For the text-containing cell, return its midpoint in [X, Y] coordinate format. 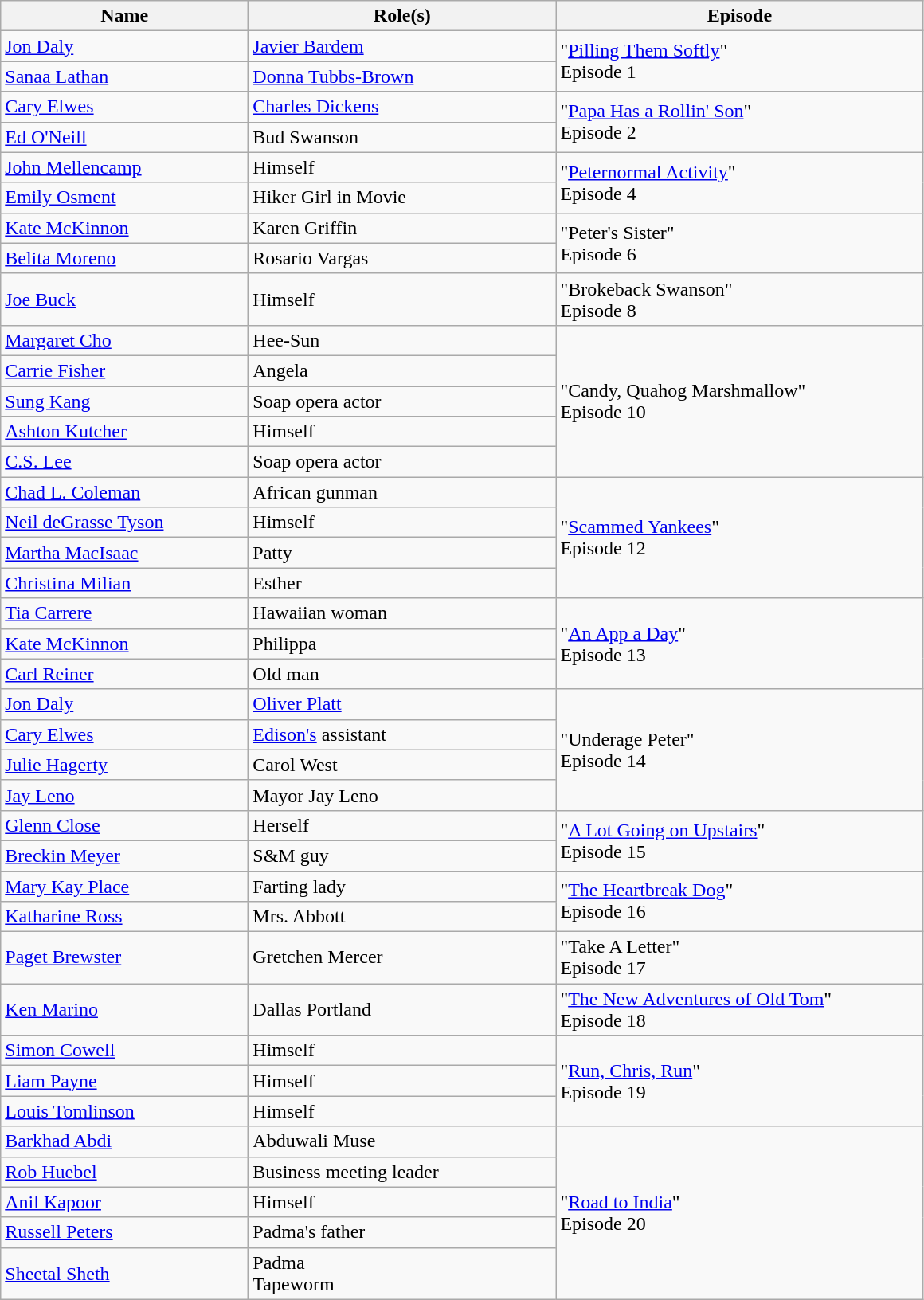
"The New Adventures of Old Tom"Episode 18 [739, 1010]
Carol West [402, 765]
Carrie Fisher [124, 370]
Padma's father [402, 1232]
Karen Griffin [402, 228]
C.S. Lee [124, 462]
Anil Kapoor [124, 1202]
Edison's assistant [402, 734]
"Peter's Sister"Episode 6 [739, 243]
Mary Kay Place [124, 887]
PadmaTapeworm [402, 1273]
"Peternormal Activity"Episode 4 [739, 182]
Hawaiian woman [402, 613]
Sanaa Lathan [124, 76]
Angela [402, 370]
Rob Huebel [124, 1172]
"Papa Has a Rollin' Son"Episode 2 [739, 122]
Role(s) [402, 16]
African gunman [402, 492]
Sheetal Sheth [124, 1273]
Simon Cowell [124, 1051]
Belita Moreno [124, 258]
Carl Reiner [124, 674]
Sung Kang [124, 401]
S&M guy [402, 856]
Russell Peters [124, 1232]
Liam Payne [124, 1081]
Old man [402, 674]
Mayor Jay Leno [402, 795]
"Take A Letter"Episode 17 [739, 957]
Mrs. Abbott [402, 917]
Joe Buck [124, 300]
Tia Carrere [124, 613]
Philippa [402, 644]
Ed O'Neill [124, 137]
Business meeting leader [402, 1172]
"A Lot Going on Upstairs"Episode 15 [739, 840]
"Run, Chris, Run"Episode 19 [739, 1081]
"An App a Day"Episode 13 [739, 644]
"Road to India"Episode 20 [739, 1212]
"Underage Peter"Episode 14 [739, 750]
Julie Hagerty [124, 765]
Breckin Meyer [124, 856]
Name [124, 16]
Patty [402, 553]
Margaret Cho [124, 340]
Hiker Girl in Movie [402, 198]
Ken Marino [124, 1010]
Abduwali Muse [402, 1141]
Farting lady [402, 887]
Episode [739, 16]
Oliver Platt [402, 704]
Louis Tomlinson [124, 1111]
Gretchen Mercer [402, 957]
Herself [402, 825]
Glenn Close [124, 825]
Ashton Kutcher [124, 432]
Javier Bardem [402, 46]
Bud Swanson [402, 137]
"Pilling Them Softly"Episode 1 [739, 61]
"The Heartbreak Dog"Episode 16 [739, 902]
Donna Tubbs-Brown [402, 76]
Emily Osment [124, 198]
"Brokeback Swanson"Episode 8 [739, 300]
John Mellencamp [124, 167]
"Scammed Yankees"Episode 12 [739, 538]
Neil deGrasse Tyson [124, 523]
Chad L. Coleman [124, 492]
Hee-Sun [402, 340]
Martha MacIsaac [124, 553]
Esther [402, 583]
Rosario Vargas [402, 258]
Dallas Portland [402, 1010]
Christina Milian [124, 583]
Paget Brewster [124, 957]
Jay Leno [124, 795]
Barkhad Abdi [124, 1141]
Katharine Ross [124, 917]
Charles Dickens [402, 107]
"Candy, Quahog Marshmallow"Episode 10 [739, 401]
